Determine the (X, Y) coordinate at the center of the cell enclosing the given text.  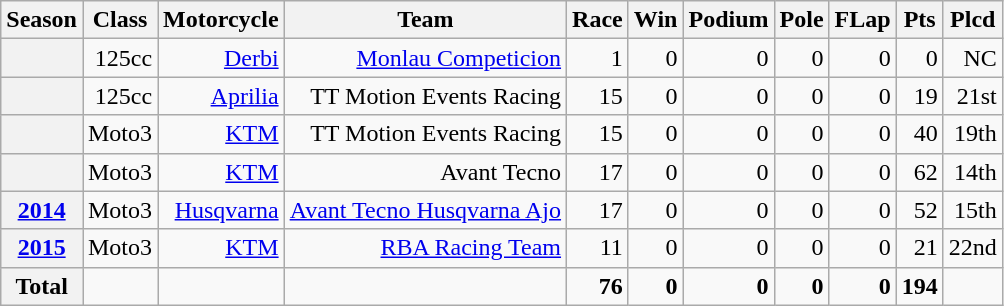
Team (425, 20)
Avant Tecno Husqvarna Ajo (425, 210)
RBA Racing Team (425, 248)
21 (920, 248)
11 (598, 248)
Pts (920, 20)
52 (920, 210)
21st (972, 96)
Race (598, 20)
Derbi (222, 58)
2014 (42, 210)
62 (920, 172)
194 (920, 286)
FLap (862, 20)
Season (42, 20)
2015 (42, 248)
Motorcycle (222, 20)
15th (972, 210)
Aprilia (222, 96)
Plcd (972, 20)
1 (598, 58)
22nd (972, 248)
19 (920, 96)
Podium (728, 20)
NC (972, 58)
Monlau Competicion (425, 58)
Class (120, 20)
Win (656, 20)
Pole (802, 20)
Avant Tecno (425, 172)
19th (972, 134)
14th (972, 172)
40 (920, 134)
76 (598, 286)
Total (42, 286)
Husqvarna (222, 210)
